Determine the [x, y] coordinate at the center of the cell enclosing the given text.  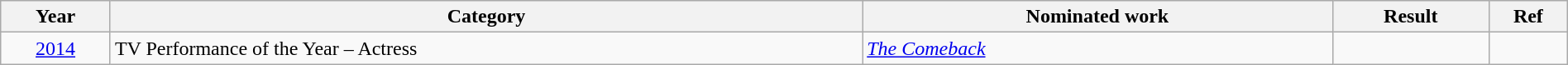
Year [56, 17]
TV Performance of the Year – Actress [486, 48]
Nominated work [1097, 17]
2014 [56, 48]
Result [1411, 17]
Category [486, 17]
The Comeback [1097, 48]
Ref [1528, 17]
